Pinpoint the cell where the given text exists, returning its (X, Y) midpoint coordinate. 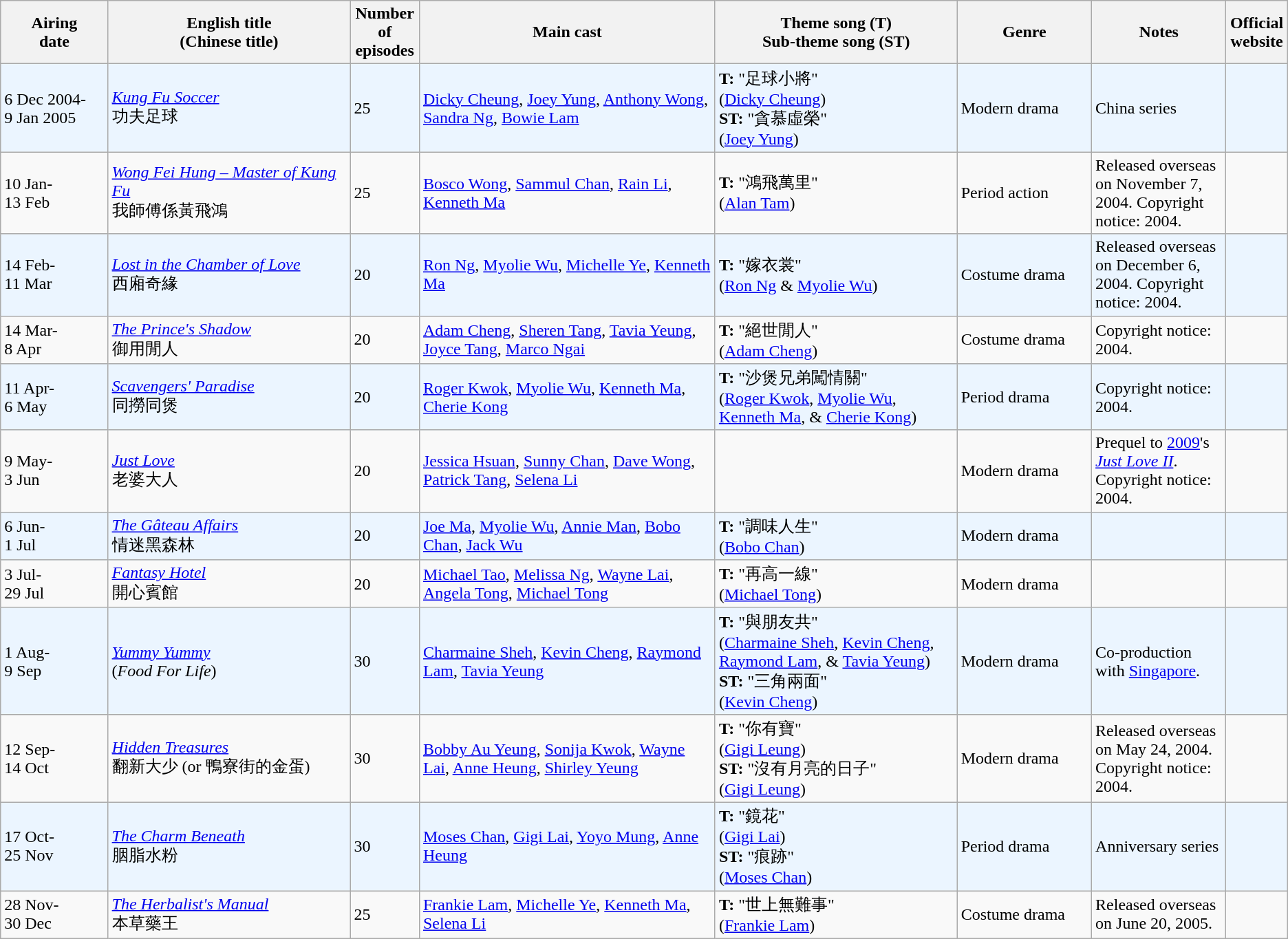
Bosco Wong, Sammul Chan, Rain Li, Kenneth Ma (567, 193)
Co-production with Singapore. (1159, 660)
T: "世上無難事" (Frankie Lam) (836, 914)
The Charm Beneath 胭脂水粉 (229, 846)
T: "足球小將" (Dicky Cheung) ST: "貪慕虛榮" (Joey Yung) (836, 108)
T: "你有寶" (Gigi Leung) ST: "沒有月亮的日子" (Gigi Leung) (836, 758)
Joe Ma, Myolie Wu, Annie Man, Bobo Chan, Jack Wu (567, 536)
T: "鴻飛萬里" (Alan Tam) (836, 193)
Jessica Hsuan, Sunny Chan, Dave Wong, Patrick Tang, Selena Li (567, 471)
11 Apr-6 May (54, 398)
Anniversary series (1159, 846)
Fantasy Hotel 開心賓館 (229, 584)
T: "與朋友共" (Charmaine Sheh, Kevin Cheng, Raymond Lam, & Tavia Yeung) ST: "三角兩面" (Kevin Cheng) (836, 660)
Moses Chan, Gigi Lai, Yoyo Mung, Anne Heung (567, 846)
Genre (1024, 32)
1 Aug-9 Sep (54, 660)
14 Feb-11 Mar (54, 275)
Theme song (T) Sub-theme song (ST) (836, 32)
Wong Fei Hung – Master of Kung Fu 我師傅係黃飛鴻 (229, 193)
14 Mar- 8 Apr (54, 340)
Charmaine Sheh, Kevin Cheng, Raymond Lam, Tavia Yeung (567, 660)
T: "沙煲兄弟闖情關" (Roger Kwok, Myolie Wu, Kenneth Ma, & Cherie Kong) (836, 398)
Michael Tao, Melissa Ng, Wayne Lai, Angela Tong, Michael Tong (567, 584)
Just Love 老婆大人 (229, 471)
Lost in the Chamber of Love 西廂奇緣 (229, 275)
Yummy Yummy (Food For Life) (229, 660)
China series (1159, 108)
The Gâteau Affairs 情迷黑森林 (229, 536)
28 Nov-30 Dec (54, 914)
6 Jun-1 Jul (54, 536)
The Herbalist's Manual 本草藥王 (229, 914)
Period action (1024, 193)
T: "調味人生" (Bobo Chan) (836, 536)
English title (Chinese title) (229, 32)
Released overseas on December 6, 2004. Copyright notice: 2004. (1159, 275)
The Prince's Shadow 御用閒人 (229, 340)
12 Sep-14 Oct (54, 758)
Prequel to 2009's Just Love II. Copyright notice: 2004. (1159, 471)
Hidden Treasures 翻新大少 (or 鴨寮街的金蛋) (229, 758)
Released overseas on November 7, 2004. Copyright notice: 2004. (1159, 193)
3 Jul-29 Jul (54, 584)
Frankie Lam, Michelle Ye, Kenneth Ma, Selena Li (567, 914)
Official website (1256, 32)
T: "鏡花" (Gigi Lai) ST: "痕跡" (Moses Chan) (836, 846)
Ron Ng, Myolie Wu, Michelle Ye, Kenneth Ma (567, 275)
Released overseas on May 24, 2004. Copyright notice: 2004. (1159, 758)
Number of episodes (385, 32)
Roger Kwok, Myolie Wu, Kenneth Ma, Cherie Kong (567, 398)
Airingdate (54, 32)
17 Oct- 25 Nov (54, 846)
10 Jan-13 Feb (54, 193)
9 May-3 Jun (54, 471)
Dicky Cheung, Joey Yung, Anthony Wong, Sandra Ng, Bowie Lam (567, 108)
T: "絕世閒人" (Adam Cheng) (836, 340)
T: "嫁衣裳" (Ron Ng & Myolie Wu) (836, 275)
Notes (1159, 32)
Scavengers' Paradise 同撈同煲 (229, 398)
Released overseas on June 20, 2005. (1159, 914)
6 Dec 2004-9 Jan 2005 (54, 108)
T: "再高一線" (Michael Tong) (836, 584)
Adam Cheng, Sheren Tang, Tavia Yeung, Joyce Tang, Marco Ngai (567, 340)
Bobby Au Yeung, Sonija Kwok, Wayne Lai, Anne Heung, Shirley Yeung (567, 758)
Main cast (567, 32)
Kung Fu Soccer 功夫足球 (229, 108)
